Provide the (X, Y) coordinate of the cell's center where the given text is located.  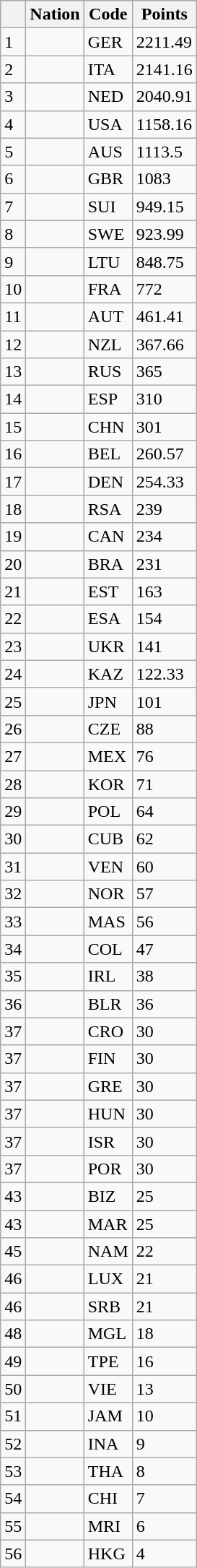
UKR (108, 646)
101 (165, 701)
INA (108, 1444)
1158.16 (165, 124)
LUX (108, 1279)
12 (13, 345)
141 (165, 646)
301 (165, 427)
CUB (108, 839)
IRL (108, 976)
2 (13, 69)
62 (165, 839)
26 (13, 729)
239 (165, 509)
88 (165, 729)
GER (108, 42)
32 (13, 894)
Nation (55, 14)
47 (165, 949)
45 (13, 1252)
SWE (108, 234)
BRA (108, 564)
254.33 (165, 482)
163 (165, 592)
ESA (108, 619)
11 (13, 316)
MGL (108, 1334)
365 (165, 372)
BEL (108, 454)
52 (13, 1444)
KAZ (108, 674)
55 (13, 1526)
51 (13, 1416)
1 (13, 42)
DEN (108, 482)
154 (165, 619)
VEN (108, 867)
KOR (108, 784)
MAR (108, 1224)
27 (13, 756)
17 (13, 482)
1083 (165, 179)
BLR (108, 1004)
20 (13, 564)
NOR (108, 894)
RUS (108, 372)
FIN (108, 1059)
ESP (108, 399)
NAM (108, 1252)
38 (165, 976)
35 (13, 976)
3 (13, 97)
5 (13, 152)
57 (165, 894)
JPN (108, 701)
AUT (108, 316)
HUN (108, 1114)
772 (165, 289)
923.99 (165, 234)
POR (108, 1169)
CAN (108, 537)
CRO (108, 1031)
76 (165, 756)
461.41 (165, 316)
POL (108, 812)
14 (13, 399)
VIE (108, 1389)
LTU (108, 261)
USA (108, 124)
MRI (108, 1526)
GBR (108, 179)
FRA (108, 289)
50 (13, 1389)
CHI (108, 1499)
29 (13, 812)
2211.49 (165, 42)
71 (165, 784)
SUI (108, 207)
34 (13, 949)
949.15 (165, 207)
JAM (108, 1416)
2141.16 (165, 69)
260.57 (165, 454)
SRB (108, 1307)
ISR (108, 1141)
NZL (108, 345)
GRE (108, 1086)
19 (13, 537)
48 (13, 1334)
2040.91 (165, 97)
33 (13, 922)
54 (13, 1499)
1113.5 (165, 152)
310 (165, 399)
Code (108, 14)
RSA (108, 509)
ITA (108, 69)
53 (13, 1471)
15 (13, 427)
AUS (108, 152)
122.33 (165, 674)
31 (13, 867)
NED (108, 97)
CHN (108, 427)
367.66 (165, 345)
848.75 (165, 261)
28 (13, 784)
24 (13, 674)
23 (13, 646)
EST (108, 592)
231 (165, 564)
60 (165, 867)
HKG (108, 1554)
64 (165, 812)
COL (108, 949)
TPE (108, 1361)
Points (165, 14)
BIZ (108, 1196)
49 (13, 1361)
MEX (108, 756)
234 (165, 537)
CZE (108, 729)
MAS (108, 922)
THA (108, 1471)
